Return the (x, y) coordinate for the center point of the cell that contains the specified text.  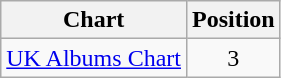
Position (233, 20)
3 (233, 58)
Chart (94, 20)
UK Albums Chart (94, 58)
